Locate the cell with the specified text and output its (x, y) center coordinate. 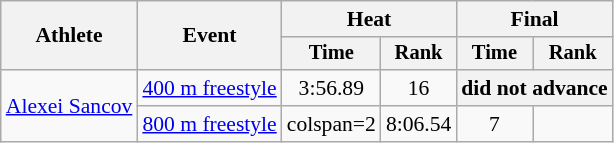
400 m freestyle (209, 88)
Event (209, 36)
Athlete (70, 36)
8:06.54 (418, 124)
3:56.89 (332, 88)
did not advance (534, 88)
colspan=2 (332, 124)
16 (418, 88)
Alexei Sancov (70, 106)
Heat (370, 19)
800 m freestyle (209, 124)
7 (494, 124)
Final (534, 19)
